Output the [X, Y] coordinate of the center of the cell containing the given text.  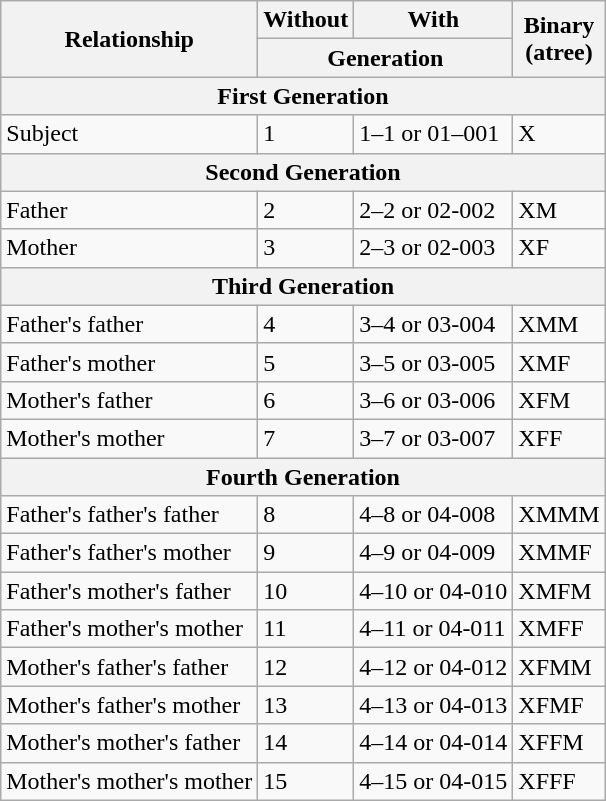
2–3 or 02-003 [434, 248]
4–14 or 04-014 [434, 743]
XMM [559, 324]
11 [306, 629]
X [559, 134]
XMMF [559, 553]
1 [306, 134]
Father's mother's father [130, 591]
XMF [559, 362]
Binary(atree) [559, 39]
14 [306, 743]
With [434, 20]
4–8 or 04-008 [434, 515]
First Generation [303, 96]
Father's mother's mother [130, 629]
6 [306, 400]
XFFM [559, 743]
9 [306, 553]
Second Generation [303, 172]
4–15 or 04-015 [434, 781]
Mother [130, 248]
XFMM [559, 667]
7 [306, 438]
8 [306, 515]
Mother's father's father [130, 667]
Father's father's father [130, 515]
XFFF [559, 781]
Father's father [130, 324]
Mother's father [130, 400]
Subject [130, 134]
2 [306, 210]
XMMM [559, 515]
XFMF [559, 705]
XMFM [559, 591]
XM [559, 210]
Father [130, 210]
3 [306, 248]
15 [306, 781]
Father's mother [130, 362]
Father's father's mother [130, 553]
1–1 or 01–001 [434, 134]
13 [306, 705]
Mother's mother [130, 438]
Third Generation [303, 286]
4–9 or 04-009 [434, 553]
Fourth Generation [303, 477]
12 [306, 667]
Generation [386, 58]
10 [306, 591]
2–2 or 02-002 [434, 210]
3–7 or 03-007 [434, 438]
XFF [559, 438]
4–11 or 04-011 [434, 629]
Relationship [130, 39]
XFM [559, 400]
5 [306, 362]
Mother's mother's mother [130, 781]
XF [559, 248]
Mother's mother's father [130, 743]
4 [306, 324]
Without [306, 20]
4–12 or 04-012 [434, 667]
4–10 or 04-010 [434, 591]
3–6 or 03-006 [434, 400]
3–5 or 03-005 [434, 362]
XMFF [559, 629]
4–13 or 04-013 [434, 705]
Mother's father's mother [130, 705]
3–4 or 03-004 [434, 324]
